Return the (X, Y) coordinate for the center point of the cell that contains the specified text.  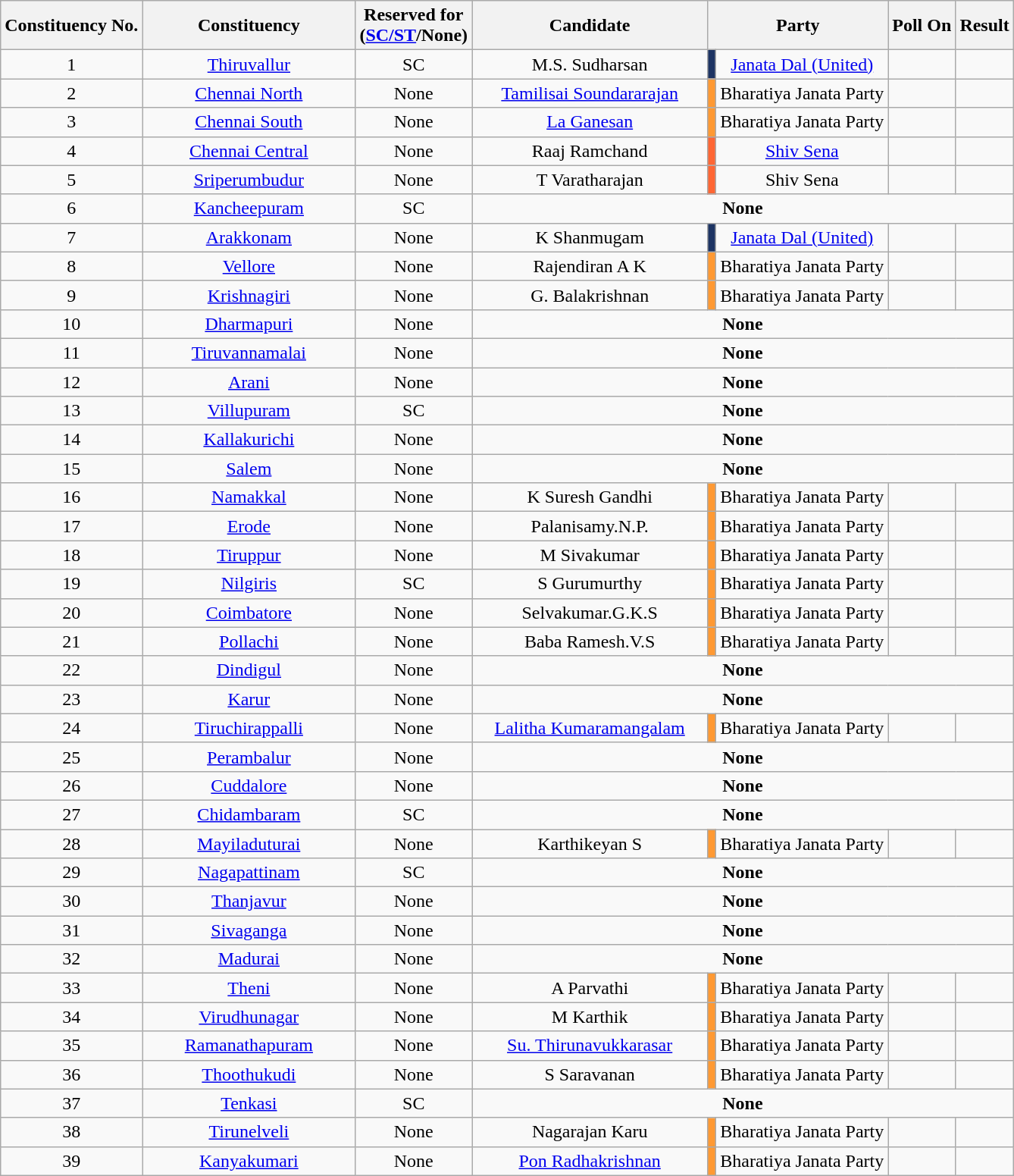
12 (71, 381)
36 (71, 1074)
M Karthik (590, 1017)
2 (71, 93)
Karthikeyan S (590, 844)
27 (71, 814)
Tenkasi (249, 1103)
9 (71, 295)
M.S. Sudharsan (590, 64)
Palanisamy.N.P. (590, 526)
16 (71, 497)
Vellore (249, 266)
Sriperumbudur (249, 180)
G. Balakrishnan (590, 295)
Kallakurichi (249, 440)
Selvakumar.G.K.S (590, 613)
8 (71, 266)
17 (71, 526)
Tiruvannamalai (249, 353)
Constituency No. (71, 26)
Salem (249, 469)
15 (71, 469)
21 (71, 641)
Chidambaram (249, 814)
Arakkonam (249, 237)
Villupuram (249, 411)
23 (71, 699)
29 (71, 873)
Nilgiris (249, 584)
A Parvathi (590, 988)
Sivaganga (249, 930)
19 (71, 584)
Coimbatore (249, 613)
6 (71, 209)
Party (798, 26)
1 (71, 64)
13 (71, 411)
31 (71, 930)
Nagapattinam (249, 873)
11 (71, 353)
Thoothukudi (249, 1074)
Arani (249, 381)
T Varatharajan (590, 180)
Tamilisai Soundararajan (590, 93)
Perambalur (249, 757)
Tiruchirappalli (249, 728)
34 (71, 1017)
Chennai North (249, 93)
30 (71, 902)
Madurai (249, 959)
3 (71, 122)
10 (71, 324)
33 (71, 988)
Candidate (590, 26)
25 (71, 757)
Dindigul (249, 670)
Result (984, 26)
Poll On (922, 26)
7 (71, 237)
18 (71, 555)
Thiruvallur (249, 64)
Ramanathapuram (249, 1046)
35 (71, 1046)
Reserved for(SC/ST/None) (414, 26)
Raaj Ramchand (590, 151)
Nagarajan Karu (590, 1132)
La Ganesan (590, 122)
24 (71, 728)
22 (71, 670)
Baba Ramesh.V.S (590, 641)
20 (71, 613)
Kanyakumari (249, 1161)
Theni (249, 988)
Pollachi (249, 641)
M Sivakumar (590, 555)
K Suresh Gandhi (590, 497)
Chennai Central (249, 151)
Tiruppur (249, 555)
S Saravanan (590, 1074)
K Shanmugam (590, 237)
Pon Radhakrishnan (590, 1161)
38 (71, 1132)
Kancheepuram (249, 209)
37 (71, 1103)
Dharmapuri (249, 324)
Tirunelveli (249, 1132)
Erode (249, 526)
Su. Thirunavukkarasar (590, 1046)
Virudhunagar (249, 1017)
39 (71, 1161)
5 (71, 180)
Krishnagiri (249, 295)
28 (71, 844)
S Gurumurthy (590, 584)
Mayiladuturai (249, 844)
4 (71, 151)
Namakkal (249, 497)
14 (71, 440)
Constituency (249, 26)
Chennai South (249, 122)
Rajendiran A K (590, 266)
Thanjavur (249, 902)
32 (71, 959)
Karur (249, 699)
Lalitha Kumaramangalam (590, 728)
Cuddalore (249, 786)
26 (71, 786)
